Find where the given text appears and provide that cell's center as (x, y) coordinate. 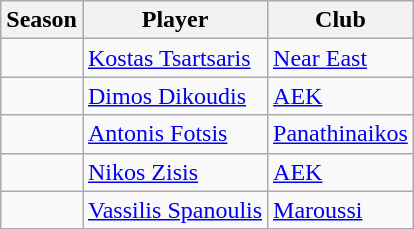
Club (341, 20)
Antonis Fotsis (174, 134)
Season (42, 20)
Panathinaikos (341, 134)
Kostas Tsartsaris (174, 58)
Dimos Dikoudis (174, 96)
Nikos Zisis (174, 172)
Maroussi (341, 210)
Player (174, 20)
Near East (341, 58)
Vassilis Spanoulis (174, 210)
